Pinpoint the cell where the given text exists, returning its (X, Y) midpoint coordinate. 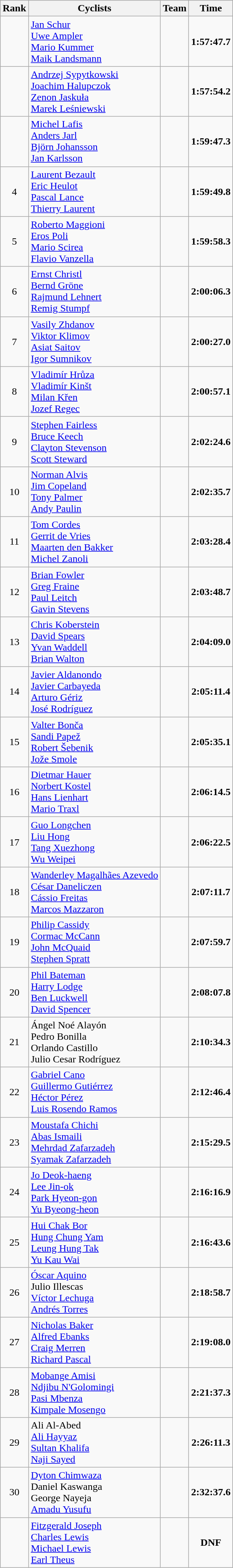
24 (14, 1192)
13 (14, 642)
2:15:29.5 (211, 1142)
25 (14, 1242)
1:59:47.3 (211, 141)
2:26:11.3 (211, 1442)
Moustafa ChichiAbas IsmailiMehrdad ZafarzadehSyamak Zafarzadeh (94, 1142)
Ángel Noé AlayónPedro BonillaOrlando CastilloJulio Cesar Rodríguez (94, 1042)
Time (211, 8)
Roberto MaggioniEros PoliMario ScireaFlavio Vanzella (94, 241)
Andrzej SypytkowskiJoachim HalupczokZenon JaskułaMarek Leśniewski (94, 92)
Mobange AmisiNdjibu N'GolomingiPasi MbenzaKimpale Mosengo (94, 1393)
14 (14, 692)
2:05:11.4 (211, 692)
Laurent BezaultEric HeulotPascal LanceThierry Laurent (94, 192)
Wanderley Magalhães AzevedoCésar DaneliczenCássio FreitasMarcos Mazzaron (94, 892)
11 (14, 541)
Dietmar HauerNorbert KostelHans LienhartMario Traxl (94, 792)
16 (14, 792)
2:16:16.9 (211, 1192)
Fitzgerald JosephCharles LewisMichael LewisEarl Theus (94, 1542)
Hui Chak BorHung Chung YamLeung Hung TakYu Kau Wai (94, 1242)
Ernst ChristlBernd GröneRajmund LehnertRemig Stumpf (94, 292)
Vasily ZhdanovViktor KlimovAsiat SaitovIgor Sumnikov (94, 341)
Ali Al-AbedAli HayyazSultan KhalifaNaji Sayed (94, 1442)
2:10:34.3 (211, 1042)
2:06:14.5 (211, 792)
9 (14, 441)
2:32:37.6 (211, 1493)
30 (14, 1493)
20 (14, 992)
23 (14, 1142)
2:12:46.4 (211, 1092)
12 (14, 592)
21 (14, 1042)
10 (14, 492)
2:19:08.0 (211, 1342)
1:59:58.3 (211, 241)
7 (14, 341)
1:57:47.7 (211, 41)
Tom CordesGerrit de VriesMaarten den BakkerMichel Zanoli (94, 541)
Jan SchurUwe AmplerMario KummerMaik Landsmann (94, 41)
Vladimír HrůzaVladimír KinštMilan KřenJozef Regec (94, 392)
Michel LafisAnders JarlBjörn JohanssonJan Karlsson (94, 141)
2:00:57.1 (211, 392)
2:05:35.1 (211, 742)
Norman AlvisJim CopelandTony PalmerAndy Paulin (94, 492)
2:06:22.5 (211, 842)
5 (14, 241)
Guo LongchenLiu HongTang XuezhongWu Weipei (94, 842)
8 (14, 392)
2:03:28.4 (211, 541)
Brian FowlerGreg FrainePaul LeitchGavin Stevens (94, 592)
2:00:27.0 (211, 341)
Gabriel CanoGuillermo GutiérrezHéctor PérezLuis Rosendo Ramos (94, 1092)
2:08:07.8 (211, 992)
2:04:09.0 (211, 642)
Valter BončaSandi PapežRobert ŠebenikJože Smole (94, 742)
DNF (211, 1542)
Team (175, 8)
2:16:43.6 (211, 1242)
18 (14, 892)
6 (14, 292)
2:18:58.7 (211, 1292)
19 (14, 942)
2:00:06.3 (211, 292)
4 (14, 192)
2:02:35.7 (211, 492)
Óscar AquinoJulio IllescasVíctor LechugaAndrés Torres (94, 1292)
26 (14, 1292)
28 (14, 1393)
22 (14, 1092)
Jo Deok-haengLee Jin-okPark Hyeon-gonYu Byeong-heon (94, 1192)
Rank (14, 8)
1:59:49.8 (211, 192)
Javier AldanondoJavier CarbayedaArturo GérizJosé Rodríguez (94, 692)
29 (14, 1442)
2:21:37.3 (211, 1393)
2:02:24.6 (211, 441)
17 (14, 842)
Phil BatemanHarry LodgeBen LuckwellDavid Spencer (94, 992)
Philip CassidyCormac McCannJohn McQuaidStephen Spratt (94, 942)
Chris KobersteinDavid SpearsYvan WaddellBrian Walton (94, 642)
Stephen FairlessBruce KeechClayton StevensonScott Steward (94, 441)
Cyclists (94, 8)
2:07:11.7 (211, 892)
15 (14, 742)
Dyton ChimwazaDaniel KaswangaGeorge NayejaAmadu Yusufu (94, 1493)
2:07:59.7 (211, 942)
1:57:54.2 (211, 92)
27 (14, 1342)
Nicholas BakerAlfred EbanksCraig MerrenRichard Pascal (94, 1342)
2:03:48.7 (211, 592)
